Return (x, y) of the center of cell containing provided text 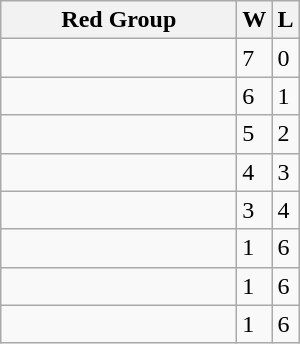
W (254, 20)
7 (254, 58)
5 (254, 134)
2 (286, 134)
0 (286, 58)
L (286, 20)
Red Group (119, 20)
